Return (x, y) of the center of cell containing provided text 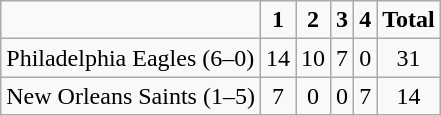
3 (342, 20)
Philadelphia Eagles (6–0) (131, 58)
31 (409, 58)
New Orleans Saints (1–5) (131, 96)
10 (314, 58)
Total (409, 20)
1 (278, 20)
4 (366, 20)
2 (314, 20)
